Return the [X, Y] coordinate for the center point of the cell that contains the specified text.  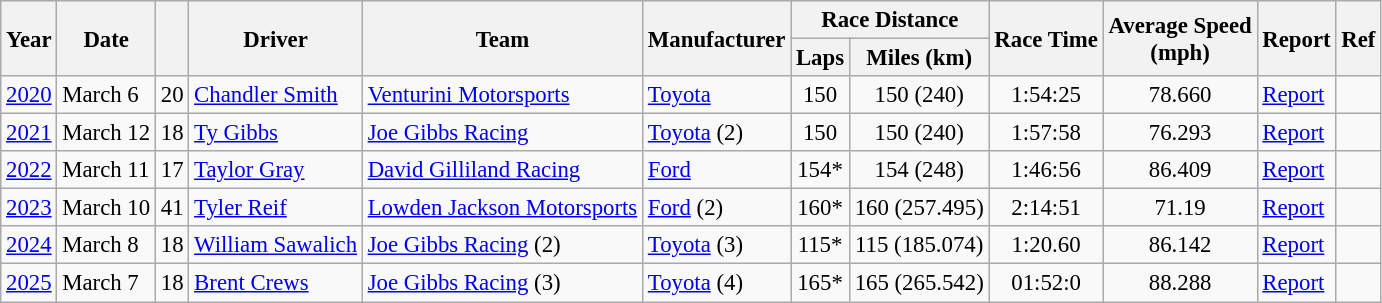
Toyota (2) [717, 133]
Ford [717, 170]
March 7 [106, 283]
78.660 [1180, 95]
Toyota (4) [717, 283]
Ref [1358, 38]
115* [820, 245]
Taylor Gray [276, 170]
Date [106, 38]
154* [820, 170]
Lowden Jackson Motorsports [502, 208]
Venturini Motorsports [502, 95]
Joe Gibbs Racing (2) [502, 245]
2:14:51 [1046, 208]
Team [502, 38]
76.293 [1180, 133]
Ford (2) [717, 208]
88.288 [1180, 283]
2025 [29, 283]
Laps [820, 58]
17 [172, 170]
1:54:25 [1046, 95]
Chandler Smith [276, 95]
Average Speed(mph) [1180, 38]
Toyota (3) [717, 245]
86.142 [1180, 245]
165 (265.542) [919, 283]
20 [172, 95]
2020 [29, 95]
March 11 [106, 170]
Joe Gibbs Racing [502, 133]
Race Distance [890, 20]
160* [820, 208]
2022 [29, 170]
Joe Gibbs Racing (3) [502, 283]
160 (257.495) [919, 208]
165* [820, 283]
Tyler Reif [276, 208]
March 12 [106, 133]
Miles (km) [919, 58]
2023 [29, 208]
1:20.60 [1046, 245]
Toyota [717, 95]
Ty Gibbs [276, 133]
2021 [29, 133]
David Gilliland Racing [502, 170]
Driver [276, 38]
1:46:56 [1046, 170]
March 8 [106, 245]
March 6 [106, 95]
86.409 [1180, 170]
115 (185.074) [919, 245]
41 [172, 208]
Year [29, 38]
Brent Crews [276, 283]
2024 [29, 245]
Manufacturer [717, 38]
01:52:0 [1046, 283]
William Sawalich [276, 245]
154 (248) [919, 170]
71.19 [1180, 208]
March 10 [106, 208]
Race Time [1046, 38]
1:57:58 [1046, 133]
